Provide the [x, y] coordinate of the cell's center where the given text is located.  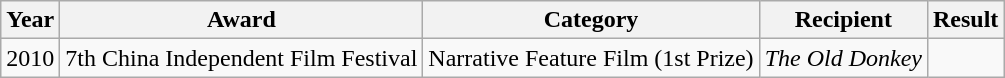
Year [30, 20]
The Old Donkey [843, 58]
Narrative Feature Film (1st Prize) [591, 58]
2010 [30, 58]
Category [591, 20]
Result [965, 20]
Award [242, 20]
7th China Independent Film Festival [242, 58]
Recipient [843, 20]
